Determine the (x, y) coordinate at the center of the cell enclosing the given text.  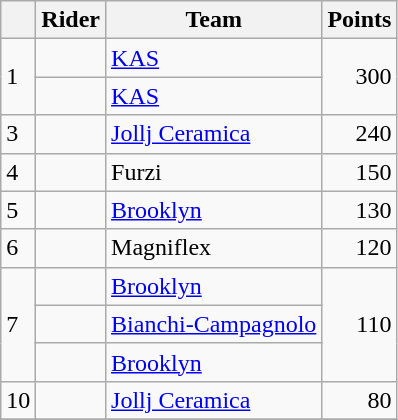
Rider (71, 20)
5 (18, 210)
3 (18, 134)
7 (18, 324)
10 (18, 400)
300 (360, 77)
240 (360, 134)
150 (360, 172)
80 (360, 400)
4 (18, 172)
Furzi (214, 172)
130 (360, 210)
110 (360, 324)
Magniflex (214, 248)
Points (360, 20)
Bianchi-Campagnolo (214, 324)
Team (214, 20)
1 (18, 77)
6 (18, 248)
120 (360, 248)
